For the text-containing cell, return its midpoint in [x, y] coordinate format. 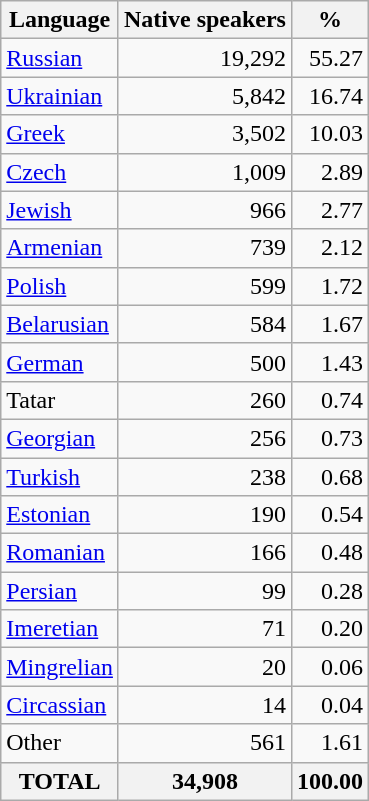
14 [204, 705]
Russian [60, 58]
2.12 [330, 248]
Mingrelian [60, 667]
Estonian [60, 515]
599 [204, 286]
2.77 [330, 210]
1,009 [204, 172]
Polish [60, 286]
260 [204, 400]
TOTAL [60, 781]
966 [204, 210]
Turkish [60, 477]
Armenian [60, 248]
Georgian [60, 438]
0.20 [330, 629]
190 [204, 515]
2.89 [330, 172]
238 [204, 477]
Greek [60, 134]
0.48 [330, 553]
Language [60, 20]
166 [204, 553]
0.54 [330, 515]
Ukrainian [60, 96]
256 [204, 438]
0.06 [330, 667]
Romanian [60, 553]
10.03 [330, 134]
739 [204, 248]
1.72 [330, 286]
561 [204, 743]
0.04 [330, 705]
0.28 [330, 591]
German [60, 362]
5,842 [204, 96]
1.67 [330, 324]
20 [204, 667]
34,908 [204, 781]
0.68 [330, 477]
55.27 [330, 58]
584 [204, 324]
1.43 [330, 362]
Belarusian [60, 324]
Persian [60, 591]
% [330, 20]
Tatar [60, 400]
Circassian [60, 705]
500 [204, 362]
Native speakers [204, 20]
1.61 [330, 743]
Imeretian [60, 629]
19,292 [204, 58]
0.73 [330, 438]
Jewish [60, 210]
99 [204, 591]
0.74 [330, 400]
Other [60, 743]
100.00 [330, 781]
16.74 [330, 96]
71 [204, 629]
Czech [60, 172]
3,502 [204, 134]
